Capture the cell that displays the provided text and extract its (x, y) central coordinate. 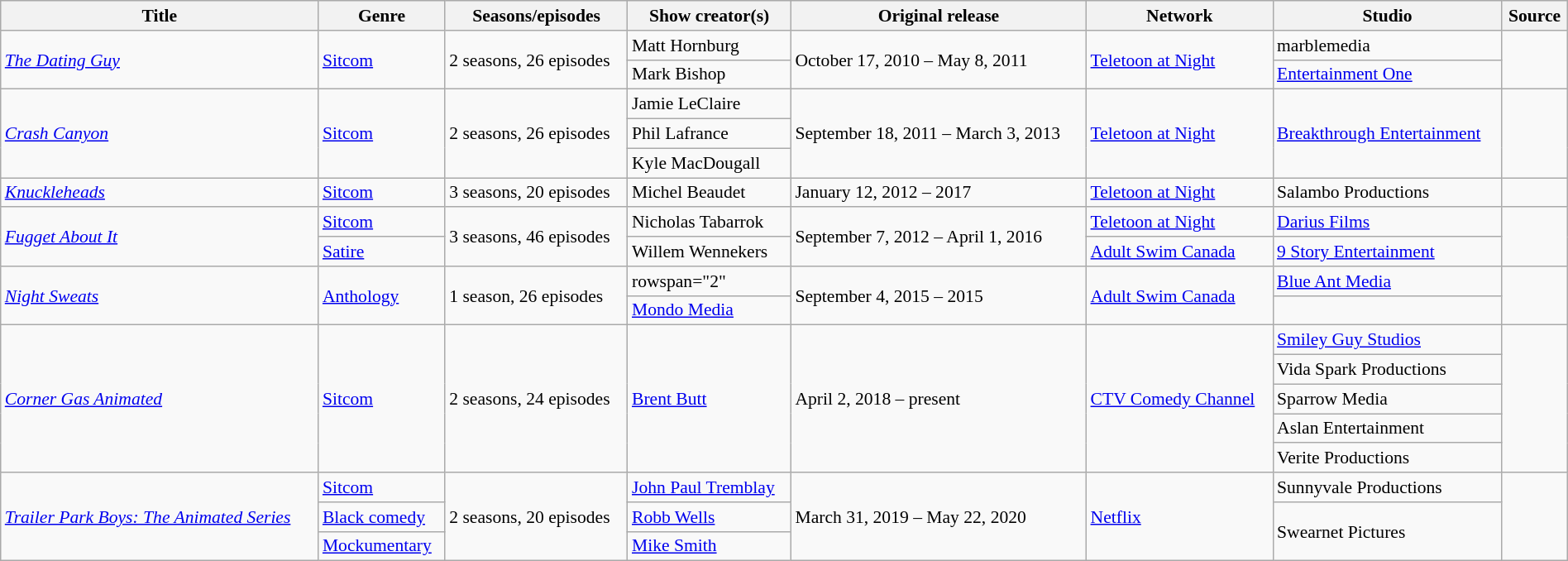
Satire (382, 252)
Nicholas Tabarrok (710, 223)
Aslan Entertainment (1388, 429)
rowspan="2" (710, 281)
2 seasons, 24 episodes (536, 399)
3 seasons, 20 episodes (536, 193)
Title (160, 16)
September 18, 2011 – March 3, 2013 (938, 134)
September 7, 2012 – April 1, 2016 (938, 237)
Breakthrough Entertainment (1388, 134)
Darius Films (1388, 223)
Genre (382, 16)
Vida Spark Productions (1388, 370)
John Paul Tremblay (710, 487)
Seasons/episodes (536, 16)
Original release (938, 16)
Michel Beaudet (710, 193)
Network (1179, 16)
9 Story Entertainment (1388, 252)
January 12, 2012 – 2017 (938, 193)
Studio (1388, 16)
Blue Ant Media (1388, 281)
September 4, 2015 – 2015 (938, 296)
marblemedia (1388, 46)
Salambo Productions (1388, 193)
Jamie LeClaire (710, 104)
Entertainment One (1388, 74)
Sunnyvale Productions (1388, 487)
Willem Wennekers (710, 252)
1 season, 26 episodes (536, 296)
Night Sweats (160, 296)
April 2, 2018 – present (938, 399)
Mark Bishop (710, 74)
Anthology (382, 296)
Fugget About It (160, 237)
CTV Comedy Channel (1179, 399)
Phil Lafrance (710, 134)
Smiley Guy Studios (1388, 340)
The Dating Guy (160, 60)
Matt Hornburg (710, 46)
Black comedy (382, 517)
3 seasons, 46 episodes (536, 237)
Kyle MacDougall (710, 163)
Swearnet Pictures (1388, 531)
2 seasons, 20 episodes (536, 516)
Show creator(s) (710, 16)
Robb Wells (710, 517)
Verite Productions (1388, 458)
March 31, 2019 – May 22, 2020 (938, 516)
Mike Smith (710, 546)
Corner Gas Animated (160, 399)
Mockumentary (382, 546)
Crash Canyon (160, 134)
Knuckleheads (160, 193)
Sparrow Media (1388, 399)
Netflix (1179, 516)
Mondo Media (710, 310)
October 17, 2010 – May 8, 2011 (938, 60)
Source (1535, 16)
Trailer Park Boys: The Animated Series (160, 516)
Brent Butt (710, 399)
